Extract the (x, y) coordinate from the center of the cell holding the provided text.  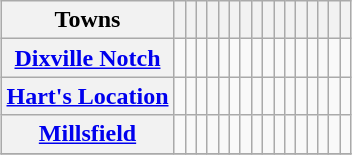
Hart's Location (88, 96)
Millsfield (88, 134)
Dixville Notch (88, 58)
Towns (88, 20)
